Capture the cell that displays the provided text and extract its [X, Y] central coordinate. 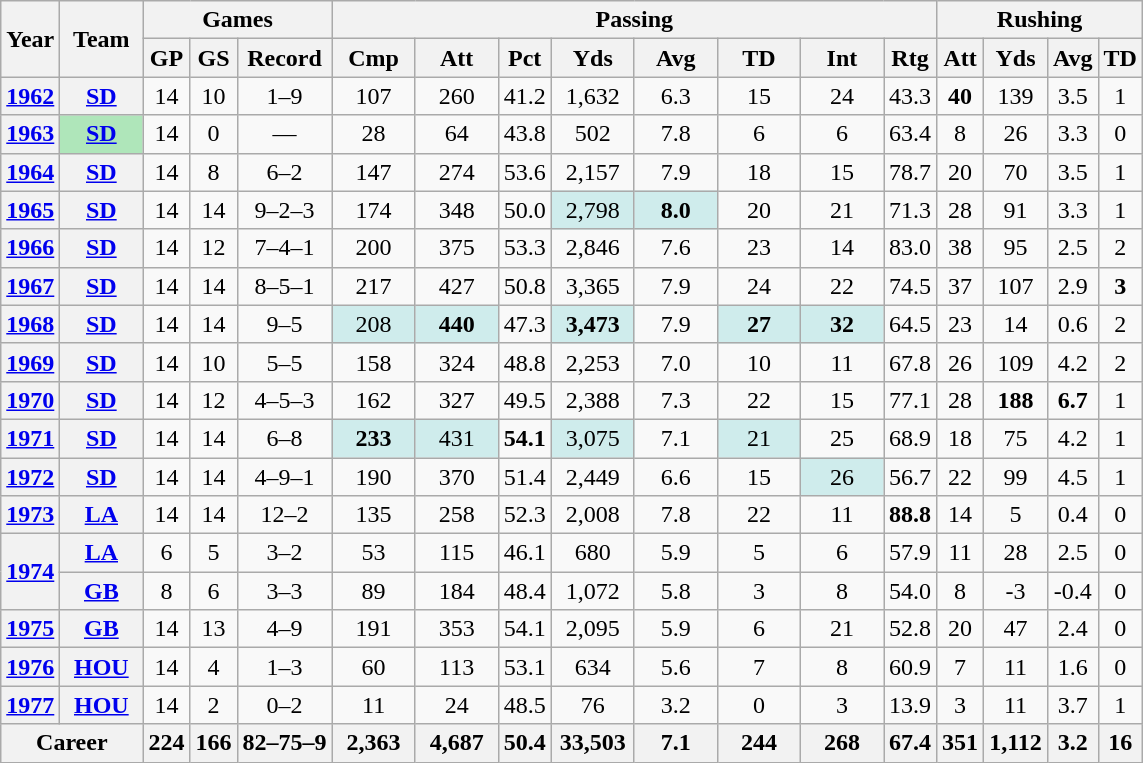
54.0 [910, 591]
1970 [30, 400]
4–9 [284, 629]
1965 [30, 210]
4–5–3 [284, 400]
-3 [1016, 591]
139 [1016, 96]
1963 [30, 134]
8–5–1 [284, 286]
43.3 [910, 96]
71.3 [910, 210]
4,687 [456, 743]
208 [374, 324]
33,503 [592, 743]
46.1 [524, 553]
1,112 [1016, 743]
2.9 [1072, 286]
0.4 [1072, 515]
158 [374, 362]
1975 [30, 629]
147 [374, 172]
32 [842, 324]
57.9 [910, 553]
4–9–1 [284, 477]
191 [374, 629]
2,363 [374, 743]
1969 [30, 362]
1973 [30, 515]
1972 [30, 477]
52.3 [524, 515]
99 [1016, 477]
431 [456, 438]
67.8 [910, 362]
1–9 [284, 96]
47 [1016, 629]
13 [214, 629]
83.0 [910, 248]
502 [592, 134]
70 [1016, 172]
GP [166, 58]
50.8 [524, 286]
41.2 [524, 96]
Career [72, 743]
1976 [30, 667]
190 [374, 477]
1.6 [1072, 667]
6–2 [284, 172]
13.9 [910, 705]
47.3 [524, 324]
3,365 [592, 286]
4.5 [1072, 477]
174 [374, 210]
327 [456, 400]
-0.4 [1072, 591]
12–2 [284, 515]
50.0 [524, 210]
353 [456, 629]
348 [456, 210]
1971 [30, 438]
76 [592, 705]
78.7 [910, 172]
38 [960, 248]
5–5 [284, 362]
2,449 [592, 477]
370 [456, 477]
324 [456, 362]
Rtg [910, 58]
1977 [30, 705]
37 [960, 286]
25 [842, 438]
Team [102, 39]
64 [456, 134]
427 [456, 286]
268 [842, 743]
3–3 [284, 591]
1968 [30, 324]
274 [456, 172]
49.5 [524, 400]
244 [758, 743]
Rushing [1040, 20]
89 [374, 591]
200 [374, 248]
9–5 [284, 324]
5.8 [676, 591]
440 [456, 324]
1964 [30, 172]
2,157 [592, 172]
Passing [634, 20]
GS [214, 58]
115 [456, 553]
7.0 [676, 362]
135 [374, 515]
3.7 [1072, 705]
162 [374, 400]
109 [1016, 362]
0.6 [1072, 324]
375 [456, 248]
88.8 [910, 515]
48.8 [524, 362]
258 [456, 515]
56.7 [910, 477]
8.0 [676, 210]
0–2 [284, 705]
64.5 [910, 324]
1,632 [592, 96]
48.5 [524, 705]
166 [214, 743]
7–4–1 [284, 248]
53.6 [524, 172]
1–3 [284, 667]
48.4 [524, 591]
680 [592, 553]
95 [1016, 248]
3,473 [592, 324]
3,075 [592, 438]
82–75–9 [284, 743]
16 [1120, 743]
Pct [524, 58]
2,846 [592, 248]
60 [374, 667]
52.8 [910, 629]
351 [960, 743]
9–2–3 [284, 210]
1,072 [592, 591]
6–8 [284, 438]
7.3 [676, 400]
63.4 [910, 134]
4 [214, 667]
113 [456, 667]
43.8 [524, 134]
2,253 [592, 362]
188 [1016, 400]
27 [758, 324]
3–2 [284, 553]
51.4 [524, 477]
— [284, 134]
1966 [30, 248]
1967 [30, 286]
2,388 [592, 400]
5.6 [676, 667]
233 [374, 438]
91 [1016, 210]
Int [842, 58]
68.9 [910, 438]
40 [960, 96]
75 [1016, 438]
Games [238, 20]
53.1 [524, 667]
2,095 [592, 629]
1974 [30, 572]
67.4 [910, 743]
2,798 [592, 210]
2,008 [592, 515]
6.3 [676, 96]
6.7 [1072, 400]
77.1 [910, 400]
7.6 [676, 248]
74.5 [910, 286]
60.9 [910, 667]
Record [284, 58]
217 [374, 286]
53.3 [524, 248]
Year [30, 39]
260 [456, 96]
50.4 [524, 743]
6.6 [676, 477]
634 [592, 667]
2.4 [1072, 629]
1962 [30, 96]
224 [166, 743]
Cmp [374, 58]
184 [456, 591]
53 [374, 553]
